Output the (X, Y) coordinate of the center of the cell containing the given text.  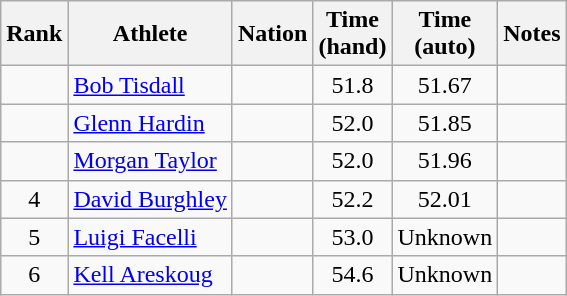
51.67 (445, 85)
51.96 (445, 161)
4 (34, 199)
Time(hand) (352, 34)
Kell Areskoug (150, 275)
Rank (34, 34)
52.01 (445, 199)
53.0 (352, 237)
51.8 (352, 85)
Nation (272, 34)
6 (34, 275)
Glenn Hardin (150, 123)
Athlete (150, 34)
Notes (532, 34)
54.6 (352, 275)
David Burghley (150, 199)
Morgan Taylor (150, 161)
52.2 (352, 199)
Luigi Facelli (150, 237)
51.85 (445, 123)
Time(auto) (445, 34)
5 (34, 237)
Bob Tisdall (150, 85)
